Scan for the cell matching the given text and deliver its [x, y] coordinate at center. 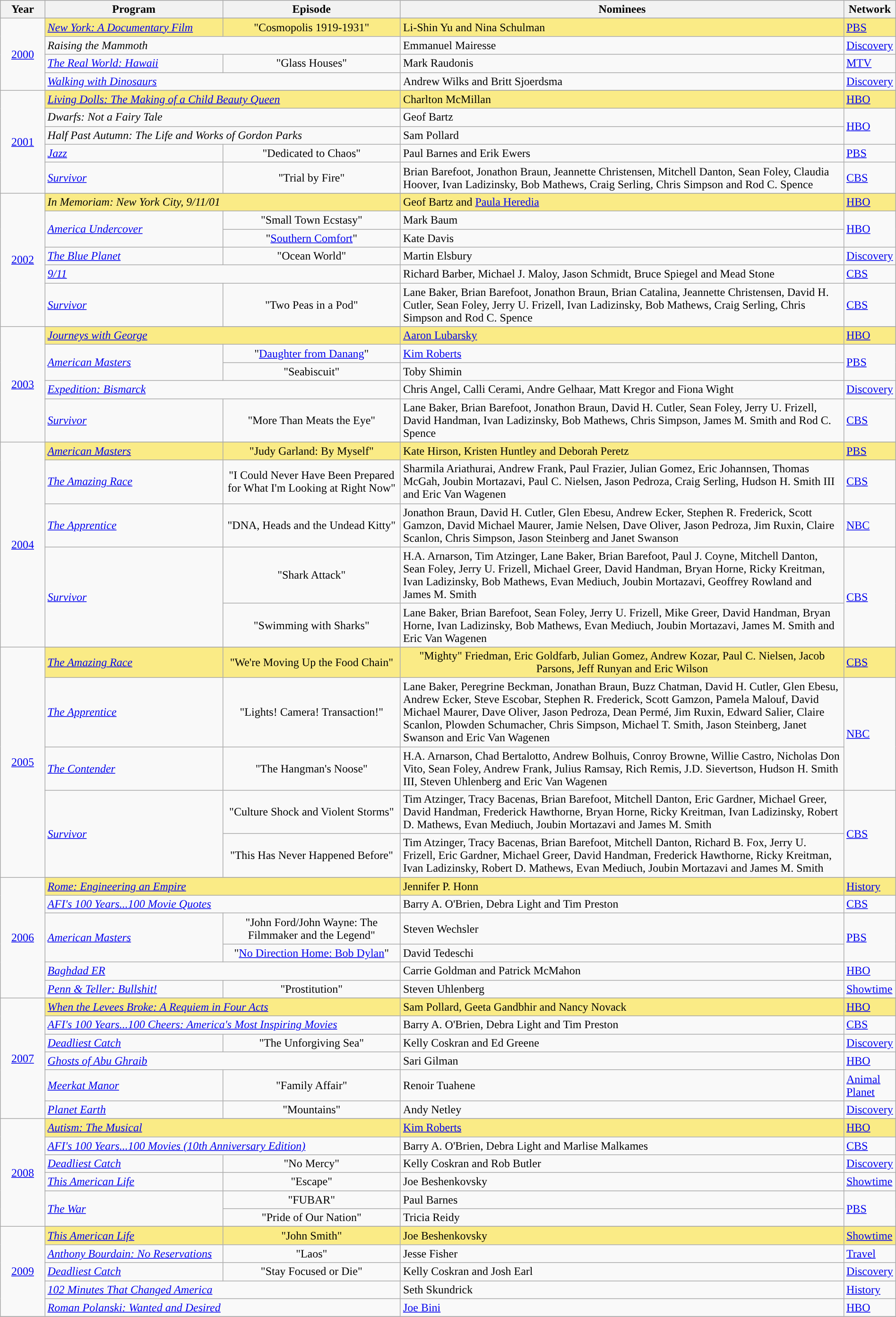
Baghdad ER [223, 971]
2009 [23, 1272]
Ghosts of Abu Ghraib [223, 1061]
AFI's 100 Years...100 Movies (10th Anniversary Edition) [223, 1145]
"Laos" [311, 1254]
Meerkat Manor [134, 1085]
"Pride of Our Nation" [311, 1218]
2003 [23, 384]
Geof Bartz [622, 117]
Journeys with George [223, 336]
Kelly Coskran and Josh Earl [622, 1272]
"John Ford/John Wayne: The Filmmaker and the Legend" [311, 928]
AFI's 100 Years...100 Cheers: America's Most Inspiring Movies [223, 1025]
Kelly Coskran and Ed Greene [622, 1043]
Living Dolls: The Making of a Child Beauty Queen [223, 99]
The Real World: Hawaii [134, 63]
Anthony Bourdain: No Reservations [134, 1254]
"The Unforgiving Sea" [311, 1043]
Sari Gilman [622, 1061]
"Shark Attack" [311, 575]
Aaron Lubarsky [622, 336]
Jennifer P. Honn [622, 886]
9/11 [223, 274]
Richard Barber, Michael J. Maloy, Jason Schmidt, Bruce Spiegel and Mead Stone [622, 274]
Planet Earth [134, 1109]
Kate Hirson, Kristen Huntley and Deborah Peretz [622, 451]
Raising the Mammoth [223, 45]
2007 [23, 1058]
Geof Bartz and Paula Heredia [622, 202]
Sam Pollard, Geeta Gandbhir and Nancy Novack [622, 1007]
America Undercover [134, 229]
Joe Bini [622, 1308]
Autism: The Musical [223, 1127]
"More Than Meats the Eye" [311, 420]
Paul Barnes [622, 1200]
Mark Raudonis [622, 63]
"Mountains" [311, 1109]
Barry A. O'Brien, Debra Light and Marlise Malkames [622, 1145]
Jesse Fisher [622, 1254]
Nominees [622, 9]
Travel [870, 1254]
"Cosmopolis 1919-1931" [311, 27]
"No Mercy" [311, 1164]
Network [870, 9]
Chris Angel, Calli Cerami, Andre Gelhaar, Matt Kregor and Fiona Wight [622, 390]
Steven Uhlenberg [622, 989]
"Escape" [311, 1182]
Andrew Wilks and Britt Sjoerdsma [622, 81]
MTV [870, 63]
"FUBAR" [311, 1200]
Dwarfs: Not a Fairy Tale [223, 117]
2008 [23, 1172]
Charlton McMillan [622, 99]
"John Smith" [311, 1236]
Tricia Reidy [622, 1218]
2002 [23, 260]
"Judy Garland: By Myself" [311, 451]
Year [23, 9]
"DNA, Heads and the Undead Kitty" [311, 525]
Martin Elsbury [622, 256]
Penn & Teller: Bullshit! [134, 989]
102 Minutes That Changed America [223, 1290]
"I Could Never Have Been Prepared for What I'm Looking at Right Now" [311, 482]
AFI's 100 Years...100 Movie Quotes [223, 904]
Kelly Coskran and Rob Butler [622, 1164]
Andy Netley [622, 1109]
"Southern Comfort" [311, 238]
"Swimming with Sharks" [311, 625]
"Culture Shock and Violent Storms" [311, 812]
The War [134, 1209]
"Mighty" Friedman, Eric Goldfarb, Julian Gomez, Andrew Kozar, Paul C. Nielsen, Jacob Parsons, Jeff Runyan and Eric Wilson [622, 662]
Renoir Tuahene [622, 1085]
Mark Baum [622, 220]
"Family Affair" [311, 1085]
"This Has Never Happened Before" [311, 856]
Sam Pollard [622, 135]
When the Levees Broke: A Requiem in Four Acts [223, 1007]
2006 [23, 938]
Li-Shin Yu and Nina Schulman [622, 27]
Animal Planet [870, 1085]
David Tedeschi [622, 953]
"Stay Focused or Die" [311, 1272]
Carrie Goldman and Patrick McMahon [622, 971]
Program [134, 9]
"Glass Houses" [311, 63]
"No Direction Home: Bob Dylan" [311, 953]
2004 [23, 545]
"Trial by Fire" [311, 178]
Kate Davis [622, 238]
"We're Moving Up the Food Chain" [311, 662]
The Contender [134, 769]
Rome: Engineering an Empire [223, 886]
Episode [311, 9]
"Ocean World" [311, 256]
"Lights! Camera! Transaction!" [311, 712]
New York: A Documentary Film [134, 27]
Steven Wechsler [622, 928]
Jazz [134, 153]
"Seabiscuit" [311, 372]
Roman Polanski: Wanted and Desired [223, 1308]
"Prostitution" [311, 989]
Toby Shimin [622, 372]
In Memoriam: New York City, 9/11/01 [223, 202]
Emmanuel Mairesse [622, 45]
"Daughter from Danang" [311, 354]
Half Past Autumn: The Life and Works of Gordon Parks [223, 135]
"Small Town Ecstasy" [311, 220]
Expedition: Bismarck [223, 390]
2005 [23, 762]
Paul Barnes and Erik Ewers [622, 153]
"Two Peas in a Pod" [311, 305]
"The Hangman's Noose" [311, 769]
Seth Skundrick [622, 1290]
2001 [23, 142]
The Blue Planet [134, 256]
"Dedicated to Chaos" [311, 153]
Walking with Dinosaurs [223, 81]
2000 [23, 54]
